Output the (x, y) coordinate of the center of the cell containing the given text.  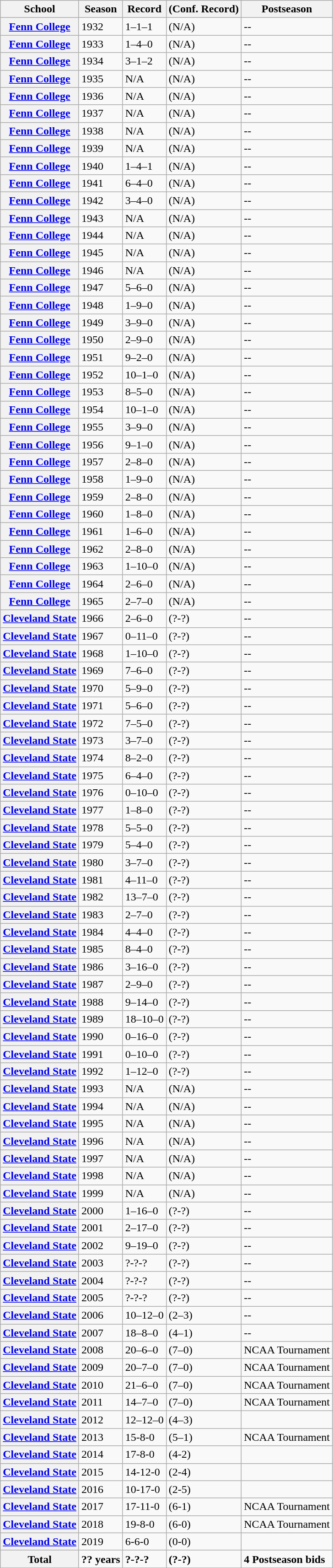
1936 (101, 96)
(4-2) (204, 1455)
1966 (101, 619)
3–1–2 (145, 61)
9–2–0 (145, 357)
7–5–0 (145, 723)
2004 (101, 1280)
1989 (101, 1019)
1974 (101, 758)
2000 (101, 1211)
1957 (101, 462)
18–8–0 (145, 1333)
10-17-0 (145, 1489)
(6-1) (204, 1507)
2003 (101, 1263)
2017 (101, 1507)
1996 (101, 1141)
1979 (101, 845)
1940 (101, 166)
2001 (101, 1228)
(4–1) (204, 1333)
1995 (101, 1124)
1942 (101, 200)
0–16–0 (145, 1036)
(0-0) (204, 1541)
1–16–0 (145, 1211)
1949 (101, 323)
18–10–0 (145, 1019)
1997 (101, 1158)
1959 (101, 496)
1937 (101, 113)
1932 (101, 27)
(2-4) (204, 1472)
1977 (101, 810)
20–6–0 (145, 1350)
19-8-0 (145, 1524)
14–7–0 (145, 1402)
1–4–0 (145, 44)
2012 (101, 1420)
2019 (101, 1541)
1939 (101, 148)
1960 (101, 514)
1–12–0 (145, 1072)
15-8-0 (145, 1437)
1972 (101, 723)
Season (101, 9)
1946 (101, 270)
1961 (101, 532)
17-11-0 (145, 1507)
1962 (101, 549)
1933 (101, 44)
1967 (101, 636)
2016 (101, 1489)
1973 (101, 740)
1953 (101, 392)
1978 (101, 828)
1948 (101, 305)
9–14–0 (145, 1002)
1958 (101, 479)
9–1–0 (145, 444)
1992 (101, 1072)
1985 (101, 949)
(2–3) (204, 1315)
(2-5) (204, 1489)
1998 (101, 1176)
2013 (101, 1437)
2007 (101, 1333)
1984 (101, 932)
Record (145, 9)
0–11–0 (145, 636)
1991 (101, 1054)
2010 (101, 1385)
1955 (101, 427)
10–12–0 (145, 1315)
1935 (101, 79)
2006 (101, 1315)
1975 (101, 776)
2008 (101, 1350)
1993 (101, 1089)
2011 (101, 1402)
1981 (101, 880)
5–9–0 (145, 688)
1968 (101, 653)
1–6–0 (145, 532)
2014 (101, 1455)
1–4–1 (145, 166)
1950 (101, 340)
1999 (101, 1193)
(5–1) (204, 1437)
2002 (101, 1245)
2015 (101, 1472)
1944 (101, 236)
1976 (101, 793)
4–11–0 (145, 880)
1943 (101, 218)
1986 (101, 967)
8–5–0 (145, 392)
20–7–0 (145, 1368)
1945 (101, 253)
1982 (101, 897)
12–12–0 (145, 1420)
5–5–0 (145, 828)
1970 (101, 688)
2–17–0 (145, 1228)
1947 (101, 288)
Postseason (287, 9)
1971 (101, 706)
1938 (101, 131)
13–7–0 (145, 897)
School (40, 9)
1934 (101, 61)
2018 (101, 1524)
1941 (101, 183)
2005 (101, 1298)
1990 (101, 1036)
14-12-0 (145, 1472)
1987 (101, 984)
3–16–0 (145, 967)
4–4–0 (145, 932)
1963 (101, 566)
(Conf. Record) (204, 9)
(4–3) (204, 1420)
1994 (101, 1106)
1964 (101, 584)
1954 (101, 410)
4 Postseason bids (287, 1559)
2009 (101, 1368)
6-6-0 (145, 1541)
8–2–0 (145, 758)
1–1–1 (145, 27)
7–6–0 (145, 671)
1965 (101, 601)
1956 (101, 444)
9–19–0 (145, 1245)
1952 (101, 375)
3–4–0 (145, 200)
Total (40, 1559)
21–6–0 (145, 1385)
1988 (101, 1002)
1969 (101, 671)
?? years (101, 1559)
8–4–0 (145, 949)
1983 (101, 915)
1951 (101, 357)
5–4–0 (145, 845)
17-8-0 (145, 1455)
1980 (101, 862)
(6-0) (204, 1524)
